Pinpoint the cell where the given text exists, returning its (x, y) midpoint coordinate. 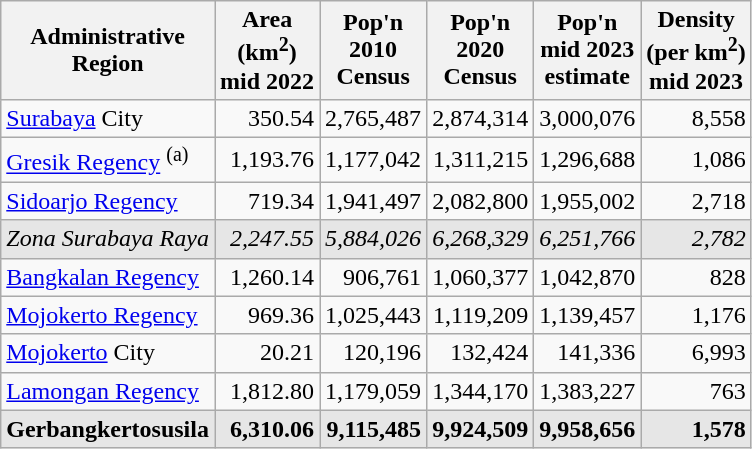
763 (696, 391)
141,336 (588, 353)
Pop'n2010Census (374, 50)
Mojokerto Regency (108, 315)
1,139,457 (588, 315)
Sidoarjo Regency (108, 201)
132,424 (480, 353)
2,765,487 (374, 118)
1,177,042 (374, 160)
1,060,377 (480, 277)
Mojokerto City (108, 353)
2,718 (696, 201)
969.36 (266, 315)
1,260.14 (266, 277)
1,344,170 (480, 391)
Zona Surabaya Raya (108, 239)
6,251,766 (588, 239)
Surabaya City (108, 118)
6,310.06 (266, 429)
906,761 (374, 277)
1,383,227 (588, 391)
20.21 (266, 353)
Lamongan Regency (108, 391)
AdministrativeRegion (108, 50)
1,941,497 (374, 201)
5,884,026 (374, 239)
1,296,688 (588, 160)
2,247.55 (266, 239)
Pop'nmid 2023estimate (588, 50)
1,193.76 (266, 160)
6,993 (696, 353)
719.34 (266, 201)
1,955,002 (588, 201)
9,115,485 (374, 429)
3,000,076 (588, 118)
9,924,509 (480, 429)
1,311,215 (480, 160)
Pop'n2020Census (480, 50)
9,958,656 (588, 429)
1,812.80 (266, 391)
1,578 (696, 429)
Gerbangkertosusila (108, 429)
350.54 (266, 118)
1,176 (696, 315)
Density(per km2)mid 2023 (696, 50)
120,196 (374, 353)
1,179,059 (374, 391)
1,042,870 (588, 277)
6,268,329 (480, 239)
8,558 (696, 118)
1,119,209 (480, 315)
Area(km2)mid 2022 (266, 50)
1,025,443 (374, 315)
2,082,800 (480, 201)
2,874,314 (480, 118)
2,782 (696, 239)
1,086 (696, 160)
828 (696, 277)
Bangkalan Regency (108, 277)
Gresik Regency (a) (108, 160)
